Provide the (x, y) coordinate of the cell's center where the given text is located.  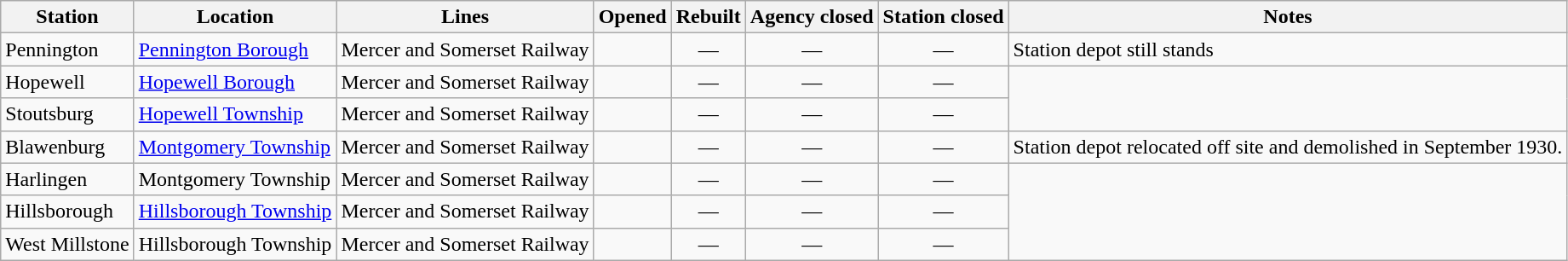
Opened (632, 17)
West Millstone (67, 244)
Station closed (944, 17)
Hopewell Borough (235, 82)
Hillsborough (67, 212)
Location (235, 17)
Blawenburg (67, 147)
Agency closed (812, 17)
Lines (465, 17)
Hopewell (67, 82)
Pennington (67, 49)
Rebuilt (709, 17)
Pennington Borough (235, 49)
Station depot still stands (1288, 49)
Harlingen (67, 179)
Notes (1288, 17)
Stoutsburg (67, 114)
Station (67, 17)
Station depot relocated off site and demolished in September 1930. (1288, 147)
Hopewell Township (235, 114)
